Output the (X, Y) coordinate of the center of the cell containing the given text.  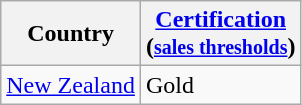
New Zealand (71, 85)
Country (71, 34)
Gold (220, 85)
Certification(sales thresholds) (220, 34)
